From the cell containing the given text, extract its center point as [X, Y] coordinate. 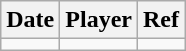
Ref [160, 20]
Date [30, 20]
Player [99, 20]
